Return (X, Y) of the center of cell containing provided text 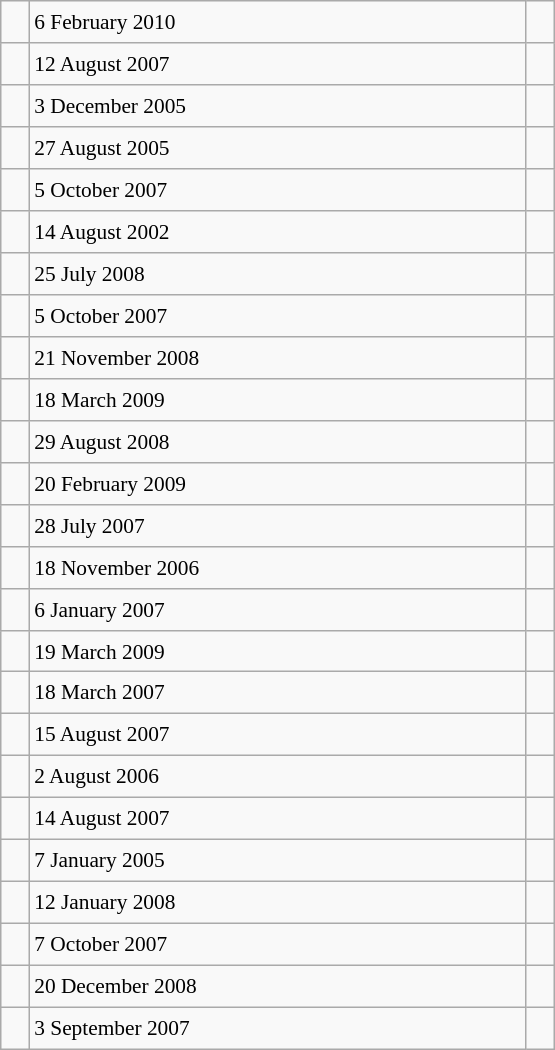
3 September 2007 (278, 1028)
2 August 2006 (278, 777)
18 March 2007 (278, 693)
27 August 2005 (278, 148)
6 February 2010 (278, 22)
14 August 2002 (278, 232)
12 August 2007 (278, 64)
7 October 2007 (278, 945)
21 November 2008 (278, 358)
25 July 2008 (278, 274)
12 January 2008 (278, 903)
20 December 2008 (278, 986)
18 November 2006 (278, 567)
3 December 2005 (278, 106)
15 August 2007 (278, 735)
14 August 2007 (278, 819)
20 February 2009 (278, 483)
28 July 2007 (278, 525)
29 August 2008 (278, 441)
6 January 2007 (278, 609)
19 March 2009 (278, 651)
18 March 2009 (278, 399)
7 January 2005 (278, 861)
